Return (X, Y) of the center of cell containing provided text 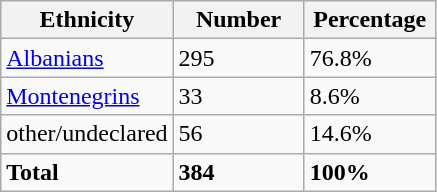
8.6% (370, 96)
other/undeclared (87, 134)
295 (238, 58)
Total (87, 172)
14.6% (370, 134)
76.8% (370, 58)
33 (238, 96)
Number (238, 20)
384 (238, 172)
56 (238, 134)
Montenegrins (87, 96)
Percentage (370, 20)
Ethnicity (87, 20)
100% (370, 172)
Albanians (87, 58)
